From the cell containing the given text, extract its center point as (X, Y) coordinate. 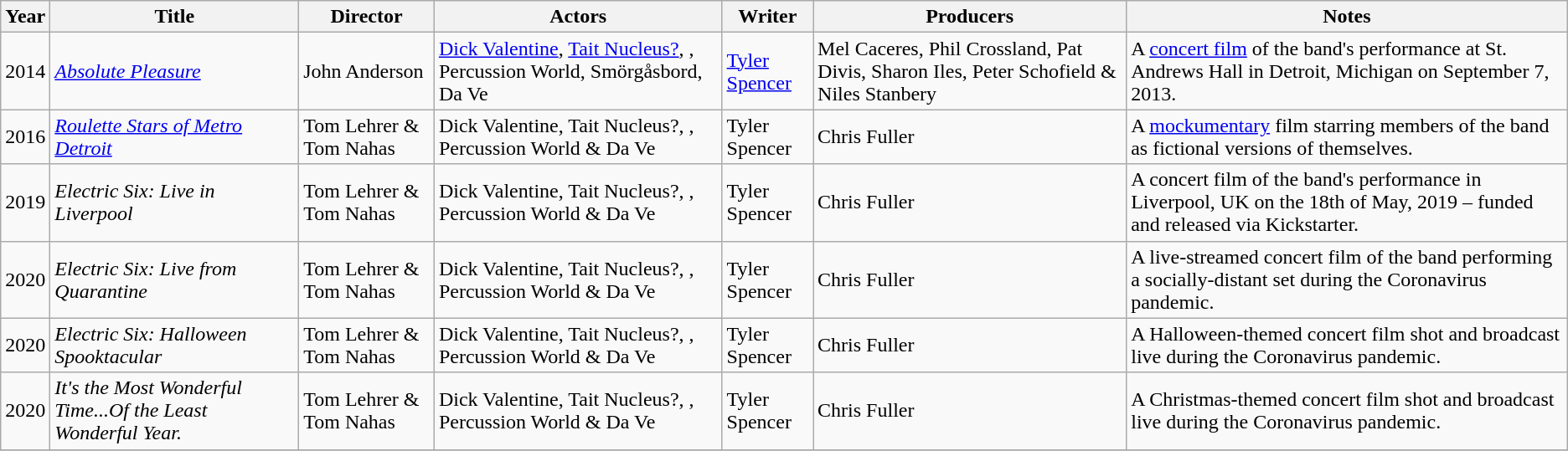
Year (25, 17)
A live-streamed concert film of the band performing a socially-distant set during the Coronavirus pandemic. (1347, 279)
Roulette Stars of Metro Detroit (174, 137)
Director (367, 17)
Absolute Pleasure (174, 71)
A Christmas-themed concert film shot and broadcast live during the Coronavirus pandemic. (1347, 411)
Actors (578, 17)
A concert film of the band's performance at St. Andrews Hall in Detroit, Michigan on September 7, 2013. (1347, 71)
2016 (25, 137)
A Halloween-themed concert film shot and broadcast live during the Coronavirus pandemic. (1347, 345)
Notes (1347, 17)
Electric Six: Live in Liverpool (174, 202)
Writer (767, 17)
Dick Valentine, Tait Nucleus?, , Percussion World, Smörgåsbord, Da Ve (578, 71)
Producers (970, 17)
It's the Most Wonderful Time...Of the Least Wonderful Year. (174, 411)
2019 (25, 202)
2014 (25, 71)
A concert film of the band's performance in Liverpool, UK on the 18th of May, 2019 – funded and released via Kickstarter. (1347, 202)
A mockumentary film starring members of the band as fictional versions of themselves. (1347, 137)
Electric Six: Live from Quarantine (174, 279)
John Anderson (367, 71)
Electric Six: Halloween Spooktacular (174, 345)
Title (174, 17)
Mel Caceres, Phil Crossland, Pat Divis, Sharon Iles, Peter Schofield & Niles Stanbery (970, 71)
